Capture the cell that displays the provided text and extract its (X, Y) central coordinate. 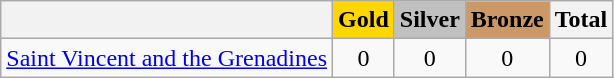
Silver (430, 20)
Total (581, 20)
Gold (364, 20)
Bronze (507, 20)
Saint Vincent and the Grenadines (167, 58)
